Provide the (x, y) coordinate of the cell's center where the given text is located.  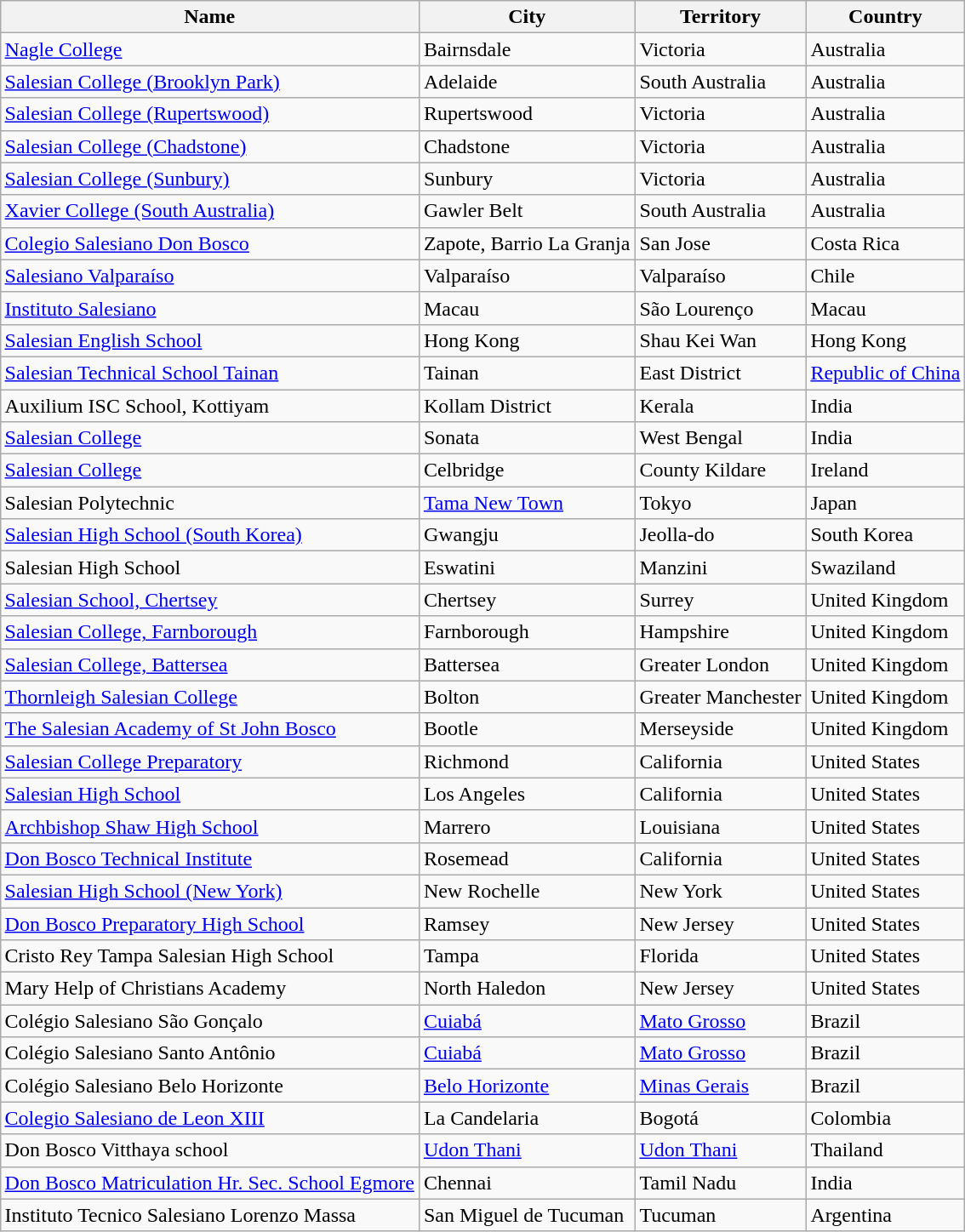
Thornleigh Salesian College (209, 697)
Minas Gerais (720, 1086)
Tamil Nadu (720, 1183)
Tama New Town (527, 503)
Sonata (527, 438)
Salesian School, Chertsey (209, 600)
Bairnsdale (527, 49)
Don Bosco Technical Institute (209, 858)
The Salesian Academy of St John Bosco (209, 729)
Adelaide (527, 82)
North Haledon (527, 989)
Rosemead (527, 858)
Kollam District (527, 406)
Tucuman (720, 1215)
Rupertswood (527, 114)
Salesian College (Rupertswood) (209, 114)
Hampshire (720, 632)
San Jose (720, 243)
Salesian College, Farnborough (209, 632)
Name (209, 17)
Ireland (885, 471)
East District (720, 373)
Shau Kei Wan (720, 340)
New York (720, 891)
Thailand (885, 1150)
Salesian High School (South Korea) (209, 535)
Instituto Tecnico Salesiano Lorenzo Massa (209, 1215)
Salesian College (Brooklyn Park) (209, 82)
Mary Help of Christians Academy (209, 989)
Ramsey (527, 923)
Salesian College, Battersea (209, 664)
Zapote, Barrio La Granja (527, 243)
Celbridge (527, 471)
Colegio Salesiano Don Bosco (209, 243)
La Candelaria (527, 1118)
Surrey (720, 600)
Manzini (720, 568)
New Rochelle (527, 891)
Tokyo (720, 503)
Swaziland (885, 568)
Cristo Rey Tampa Salesian High School (209, 956)
Tampa (527, 956)
Florida (720, 956)
Jeolla-do (720, 535)
Auxilium ISC School, Kottiyam (209, 406)
Marrero (527, 826)
São Lourenço (720, 308)
Salesian Polytechnic (209, 503)
Japan (885, 503)
Don Bosco Vitthaya school (209, 1150)
Sunbury (527, 179)
Salesian College (Chadstone) (209, 146)
Farnborough (527, 632)
Battersea (527, 664)
Gwangju (527, 535)
San Miguel de Tucuman (527, 1215)
Los Angeles (527, 794)
Louisiana (720, 826)
Costa Rica (885, 243)
Greater Manchester (720, 697)
Bogotá (720, 1118)
Colégio Salesiano Santo Antônio (209, 1053)
County Kildare (720, 471)
Merseyside (720, 729)
Chadstone (527, 146)
Don Bosco Preparatory High School (209, 923)
Colegio Salesiano de Leon XIII (209, 1118)
Don Bosco Matriculation Hr. Sec. School Egmore (209, 1183)
Belo Horizonte (527, 1086)
Chertsey (527, 600)
West Bengal (720, 438)
South Korea (885, 535)
Gawler Belt (527, 211)
Chennai (527, 1183)
Chile (885, 276)
Salesian College Preparatory (209, 761)
Republic of China (885, 373)
Country (885, 17)
Richmond (527, 761)
Tainan (527, 373)
Bolton (527, 697)
Salesian English School (209, 340)
Colégio Salesiano São Gonçalo (209, 1021)
Colombia (885, 1118)
Colégio Salesiano Belo Horizonte (209, 1086)
Salesian College (Sunbury) (209, 179)
Nagle College (209, 49)
Bootle (527, 729)
Instituto Salesiano (209, 308)
Xavier College (South Australia) (209, 211)
Kerala (720, 406)
Greater London (720, 664)
City (527, 17)
Argentina (885, 1215)
Territory (720, 17)
Salesian Technical School Tainan (209, 373)
Salesiano Valparaíso (209, 276)
Salesian High School (New York) (209, 891)
Eswatini (527, 568)
Archbishop Shaw High School (209, 826)
